Search for the cell housing the specified text and yield its [X, Y] center coordinate. 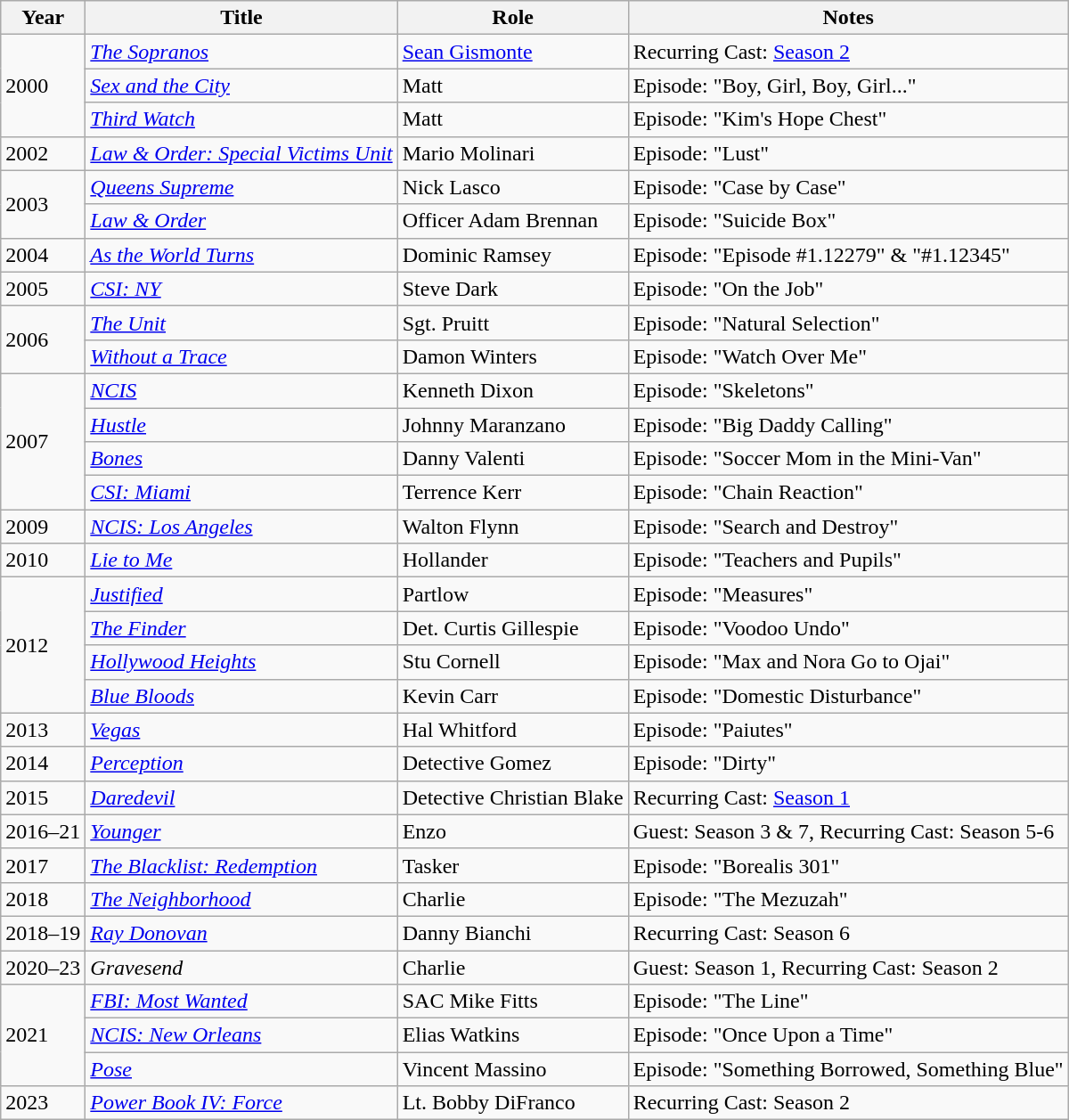
Sex and the City [241, 86]
SAC Mike Fitts [513, 1001]
2000 [43, 86]
Hollywood Heights [241, 662]
Law & Order: Special Victims Unit [241, 153]
Stu Cornell [513, 662]
Episode: "Watch Over Me" [848, 356]
Partlow [513, 594]
2021 [43, 1035]
Episode: "Big Daddy Calling" [848, 425]
Kevin Carr [513, 696]
The Unit [241, 323]
The Sopranos [241, 52]
The Finder [241, 628]
NCIS: Los Angeles [241, 527]
Episode: "Suicide Box" [848, 221]
Daredevil [241, 797]
2003 [43, 204]
Episode: "Borealis 301" [848, 865]
Episode: "Episode #1.12279" & "#1.12345" [848, 255]
2002 [43, 153]
Gravesend [241, 967]
2006 [43, 339]
Episode: "Case by Case" [848, 187]
Lt. Bobby DiFranco [513, 1103]
2018–19 [43, 933]
NCIS: New Orleans [241, 1035]
2016–21 [43, 831]
2017 [43, 865]
Recurring Cast: Season 6 [848, 933]
Episode: "Lust" [848, 153]
Episode: "The Mezuzah" [848, 899]
Ray Donovan [241, 933]
Episode: "Paiutes" [848, 730]
Lie to Me [241, 560]
Johnny Maranzano [513, 425]
Power Book IV: Force [241, 1103]
Episode: "Search and Destroy" [848, 527]
Hollander [513, 560]
2013 [43, 730]
Younger [241, 831]
Episode: "Boy, Girl, Boy, Girl..." [848, 86]
Kenneth Dixon [513, 390]
2020–23 [43, 967]
Hustle [241, 425]
Episode: "Max and Nora Go to Ojai" [848, 662]
Tasker [513, 865]
Mario Molinari [513, 153]
CSI: NY [241, 289]
2012 [43, 645]
Walton Flynn [513, 527]
Episode: "Teachers and Pupils" [848, 560]
2009 [43, 527]
Episode: "Once Upon a Time" [848, 1035]
Without a Trace [241, 356]
Queens Supreme [241, 187]
Notes [848, 18]
2007 [43, 441]
The Neighborhood [241, 899]
2015 [43, 797]
Episode: "Skeletons" [848, 390]
Episode: "Soccer Mom in the Mini-Van" [848, 459]
Officer Adam Brennan [513, 221]
Recurring Cast: Season 1 [848, 797]
Episode: "Something Borrowed, Something Blue" [848, 1069]
Detective Gomez [513, 764]
Hal Whitford [513, 730]
Nick Lasco [513, 187]
Guest: Season 1, Recurring Cast: Season 2 [848, 967]
Law & Order [241, 221]
Damon Winters [513, 356]
FBI: Most Wanted [241, 1001]
Dominic Ramsey [513, 255]
Vegas [241, 730]
Episode: "Dirty" [848, 764]
Elias Watkins [513, 1035]
Steve Dark [513, 289]
Pose [241, 1069]
Guest: Season 3 & 7, Recurring Cast: Season 5-6 [848, 831]
CSI: Miami [241, 493]
Blue Bloods [241, 696]
Bones [241, 459]
Detective Christian Blake [513, 797]
2010 [43, 560]
Episode: "Measures" [848, 594]
Third Watch [241, 119]
As the World Turns [241, 255]
Year [43, 18]
NCIS [241, 390]
2014 [43, 764]
2023 [43, 1103]
Perception [241, 764]
Episode: "The Line" [848, 1001]
Danny Bianchi [513, 933]
Episode: "Domestic Disturbance" [848, 696]
Episode: "Natural Selection" [848, 323]
2018 [43, 899]
Sean Gismonte [513, 52]
Episode: "Kim's Hope Chest" [848, 119]
Episode: "Voodoo Undo" [848, 628]
Vincent Massino [513, 1069]
Episode: "On the Job" [848, 289]
Det. Curtis Gillespie [513, 628]
Enzo [513, 831]
Title [241, 18]
Episode: "Chain Reaction" [848, 493]
Danny Valenti [513, 459]
2005 [43, 289]
The Blacklist: Redemption [241, 865]
Terrence Kerr [513, 493]
Role [513, 18]
2004 [43, 255]
Justified [241, 594]
Sgt. Pruitt [513, 323]
